For the text-containing cell, return its midpoint in (X, Y) coordinate format. 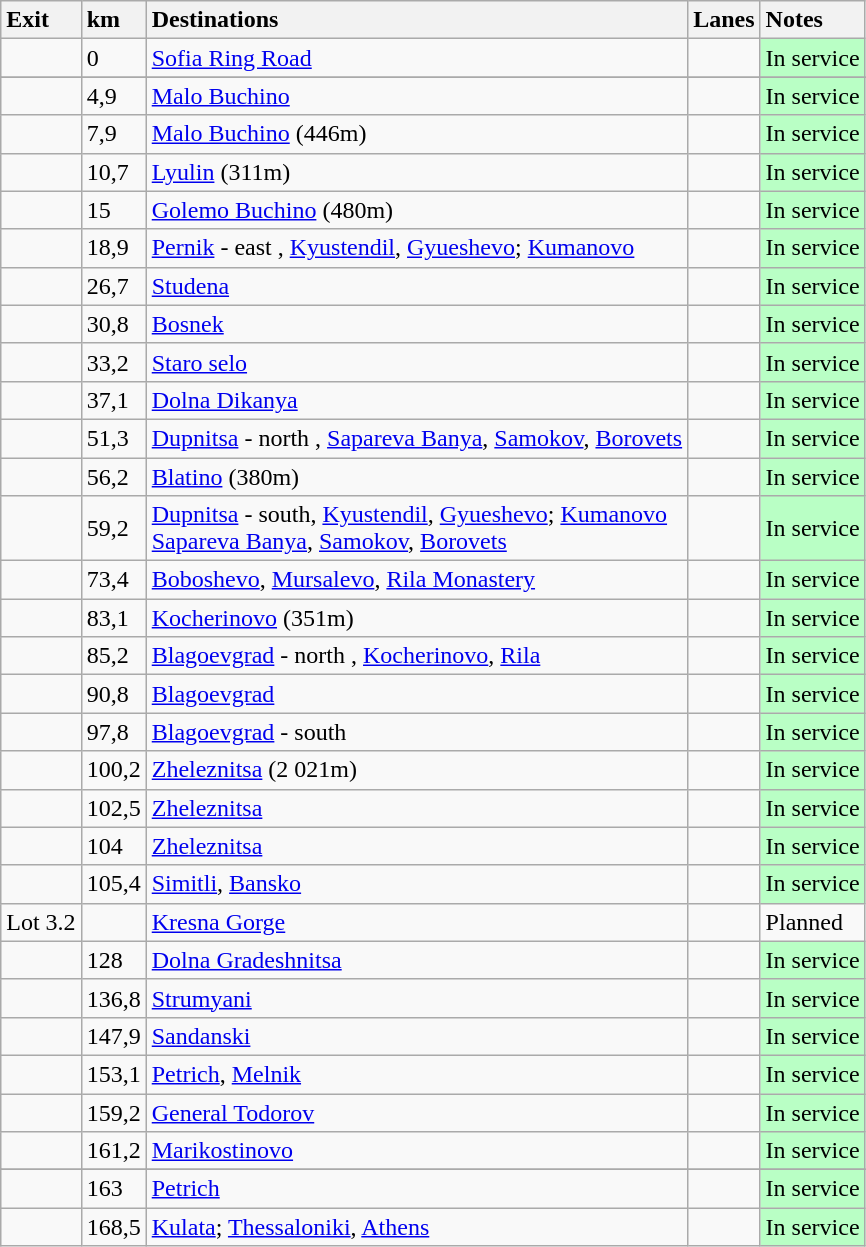
168,5 (114, 1227)
Dolna Gradeshnitsa (416, 960)
Zheleznitsa (2 021m) (416, 770)
15 (114, 210)
90,8 (114, 694)
104 (114, 846)
Petrich (416, 1189)
Kocherinovo (351m) (416, 618)
4,9 (114, 96)
Sandanski (416, 1036)
161,2 (114, 1151)
Pernik - east , Kyustendil, Gyueshevo; Kumanovo (416, 248)
163 (114, 1189)
0 (114, 58)
97,8 (114, 732)
136,8 (114, 998)
Marikostinovo (416, 1151)
Dupnitsa - north , Sapareva Banya, Samokov, Borovets (416, 438)
153,1 (114, 1074)
147,9 (114, 1036)
Golemo Buchino (480m) (416, 210)
51,3 (114, 438)
Lyulin (311m) (416, 172)
105,4 (114, 884)
Kulata; Thessaloniki, Athens (416, 1227)
83,1 (114, 618)
Dupnitsa - south, Kyustendil, Gyueshevo; Kumanovo Sapareva Banya, Samokov, Borovets (416, 528)
56,2 (114, 477)
Destinations (416, 20)
7,9 (114, 134)
Staro selo (416, 362)
Kresna Gorge (416, 922)
Planned (812, 922)
102,5 (114, 808)
73,4 (114, 580)
Petrich, Melnik (416, 1074)
General Todorov (416, 1113)
85,2 (114, 656)
Malo Buchino (446m) (416, 134)
km (114, 20)
100,2 (114, 770)
Sofia Ring Road (416, 58)
30,8 (114, 324)
Simitli, Bansko (416, 884)
33,2 (114, 362)
Bosnek (416, 324)
37,1 (114, 400)
Blagoevgrad - south (416, 732)
Exit (41, 20)
10,7 (114, 172)
128 (114, 960)
Notes (812, 20)
Dolna Dikanya (416, 400)
Malo Buchino (416, 96)
18,9 (114, 248)
Lanes (724, 20)
Blagoevgrad - north , Kocherinovo, Rila (416, 656)
159,2 (114, 1113)
Blatino (380m) (416, 477)
26,7 (114, 286)
Studena (416, 286)
59,2 (114, 528)
Blagoevgrad (416, 694)
Strumyani (416, 998)
Boboshevo, Mursalevo, Rila Monastery (416, 580)
Lot 3.2 (41, 922)
